Detect which cell encompasses the target text, then output its (x, y) center coordinate. 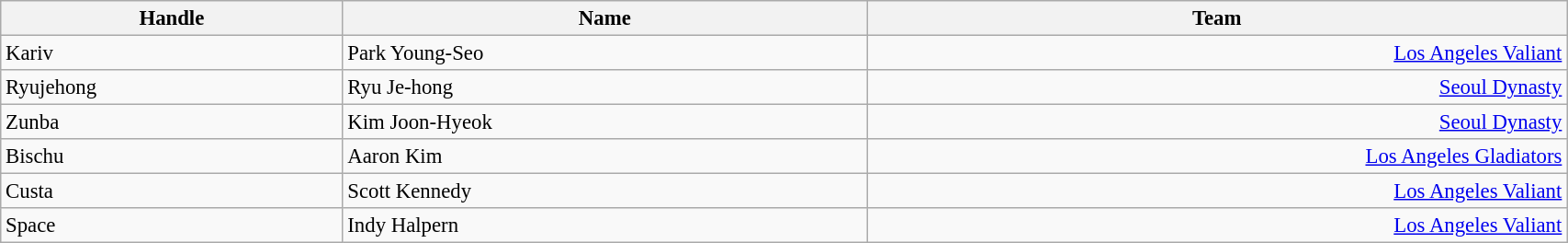
Kim Joon-Hyeok (604, 122)
Scott Kennedy (604, 191)
Custa (172, 191)
Zunba (172, 122)
Ryu Je-hong (604, 87)
Handle (172, 18)
Ryujehong (172, 87)
Los Angeles Gladiators (1217, 156)
Indy Halpern (604, 226)
Aaron Kim (604, 156)
Kariv (172, 53)
Name (604, 18)
Space (172, 226)
Team (1217, 18)
Park Young-Seo (604, 53)
Bischu (172, 156)
